Search for the cell housing the specified text and yield its [x, y] center coordinate. 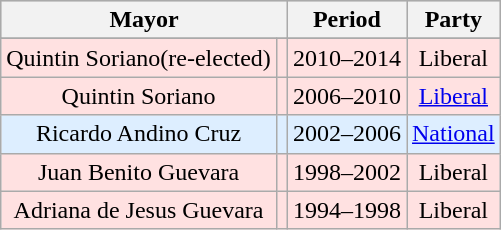
1998–2002 [346, 172]
National [453, 134]
Adriana de Jesus Guevara [139, 210]
2006–2010 [346, 96]
Ricardo Andino Cruz [139, 134]
Party [453, 20]
2010–2014 [346, 58]
Quintin Soriano [139, 96]
1994–1998 [346, 210]
Mayor [144, 20]
2002–2006 [346, 134]
Period [346, 20]
Quintin Soriano(re-elected) [139, 58]
Juan Benito Guevara [139, 172]
